Determine the (X, Y) coordinate at the center of the cell enclosing the given text.  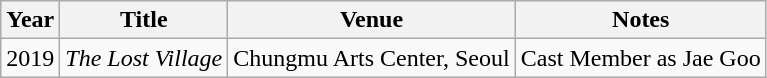
Notes (640, 20)
Venue (372, 20)
Chungmu Arts Center, Seoul (372, 58)
Year (30, 20)
The Lost Village (144, 58)
Cast Member as Jae Goo (640, 58)
Title (144, 20)
2019 (30, 58)
